Provide the [x, y] coordinate of the cell's center where the given text is located.  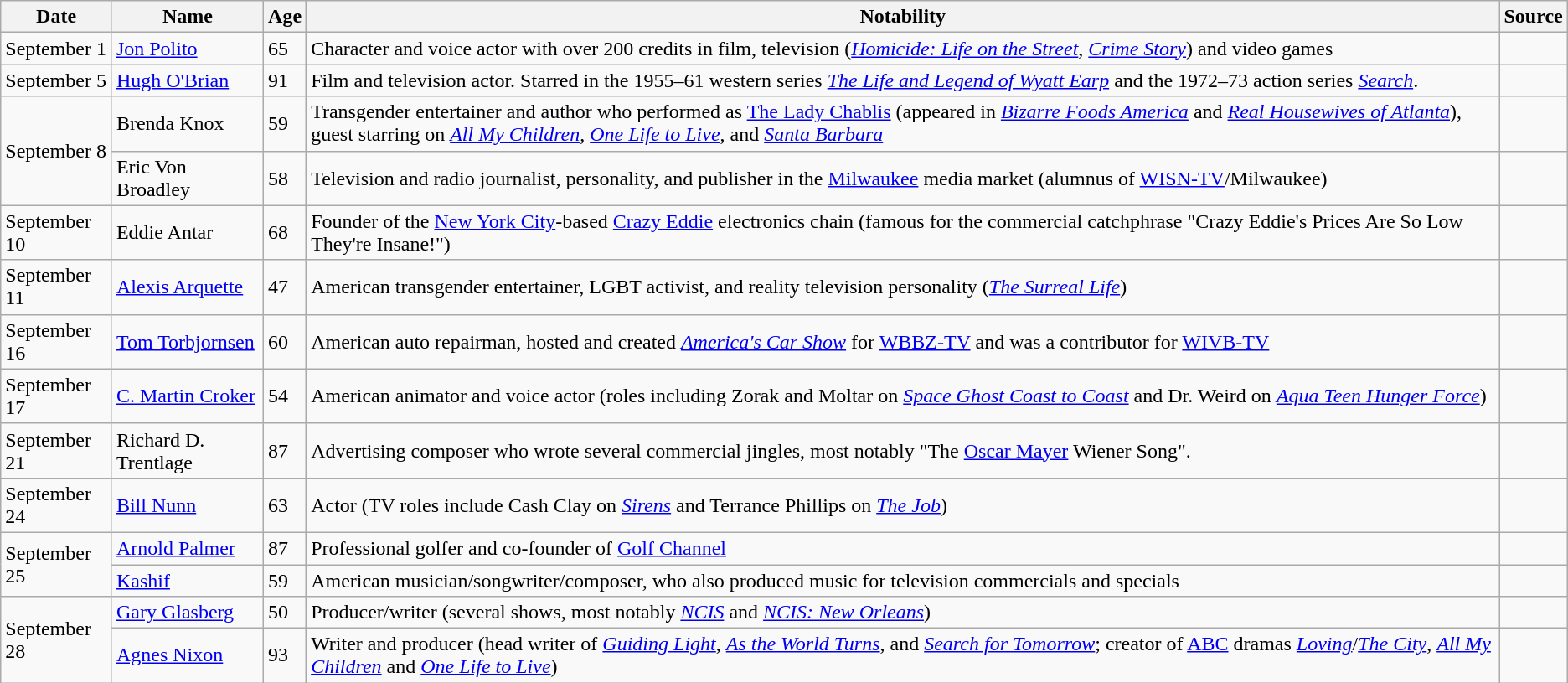
Arnold Palmer [188, 548]
American musician/songwriter/composer, who also produced music for television commercials and specials [903, 581]
Producer/writer (several shows, most notably NCIS and NCIS: New Orleans) [903, 613]
Character and voice actor with over 200 credits in film, television (Homicide: Life on the Street, Crime Story) and video games [903, 49]
Age [285, 17]
Richard D. Trentlage [188, 451]
American auto repairman, hosted and created America's Car Show for WBBZ-TV and was a contributor for WIVB-TV [903, 342]
Actor (TV roles include Cash Clay on Sirens and Terrance Phillips on The Job) [903, 504]
September 28 [57, 640]
Film and television actor. Starred in the 1955–61 western series The Life and Legend of Wyatt Earp and the 1972–73 action series Search. [903, 80]
September 25 [57, 564]
65 [285, 49]
September 21 [57, 451]
Name [188, 17]
Hugh O'Brian [188, 80]
Kashif [188, 581]
63 [285, 504]
American transgender entertainer, LGBT activist, and reality television personality (The Surreal Life) [903, 287]
Professional golfer and co-founder of Golf Channel [903, 548]
Jon Polito [188, 49]
Alexis Arquette [188, 287]
September 16 [57, 342]
September 5 [57, 80]
American animator and voice actor (roles including Zorak and Moltar on Space Ghost Coast to Coast and Dr. Weird on Aqua Teen Hunger Force) [903, 396]
54 [285, 396]
September 10 [57, 233]
Brenda Knox [188, 124]
Agnes Nixon [188, 655]
Date [57, 17]
Source [1533, 17]
Tom Torbjornsen [188, 342]
Eric Von Broadley [188, 178]
Television and radio journalist, personality, and publisher in the Milwaukee media market (alumnus of WISN-TV/Milwaukee) [903, 178]
58 [285, 178]
C. Martin Croker [188, 396]
September 17 [57, 396]
Bill Nunn [188, 504]
91 [285, 80]
Gary Glasberg [188, 613]
Advertising composer who wrote several commercial jingles, most notably "The Oscar Mayer Wiener Song". [903, 451]
68 [285, 233]
Eddie Antar [188, 233]
47 [285, 287]
September 11 [57, 287]
93 [285, 655]
Notability [903, 17]
September 1 [57, 49]
60 [285, 342]
September 8 [57, 151]
50 [285, 613]
September 24 [57, 504]
